Provide the (X, Y) coordinate of the cell's center where the given text is located.  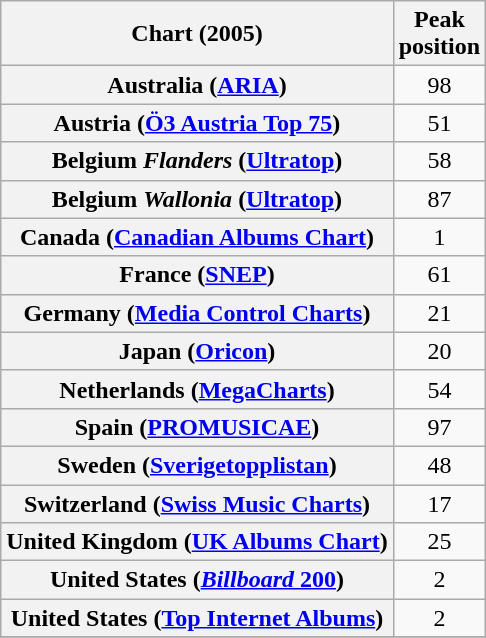
United States (Billboard 200) (197, 580)
Belgium Wallonia (Ultratop) (197, 199)
1 (439, 237)
58 (439, 161)
Switzerland (Swiss Music Charts) (197, 503)
Sweden (Sverigetopplistan) (197, 465)
Germany (Media Control Charts) (197, 313)
21 (439, 313)
Netherlands (MegaCharts) (197, 389)
Australia (ARIA) (197, 85)
France (SNEP) (197, 275)
United States (Top Internet Albums) (197, 618)
20 (439, 351)
Canada (Canadian Albums Chart) (197, 237)
48 (439, 465)
Spain (PROMUSICAE) (197, 427)
25 (439, 542)
Belgium Flanders (Ultratop) (197, 161)
98 (439, 85)
Chart (2005) (197, 34)
Austria (Ö3 Austria Top 75) (197, 123)
97 (439, 427)
17 (439, 503)
51 (439, 123)
54 (439, 389)
87 (439, 199)
Peakposition (439, 34)
Japan (Oricon) (197, 351)
United Kingdom (UK Albums Chart) (197, 542)
61 (439, 275)
